Return the [X, Y] coordinate for the center point of the cell that contains the specified text.  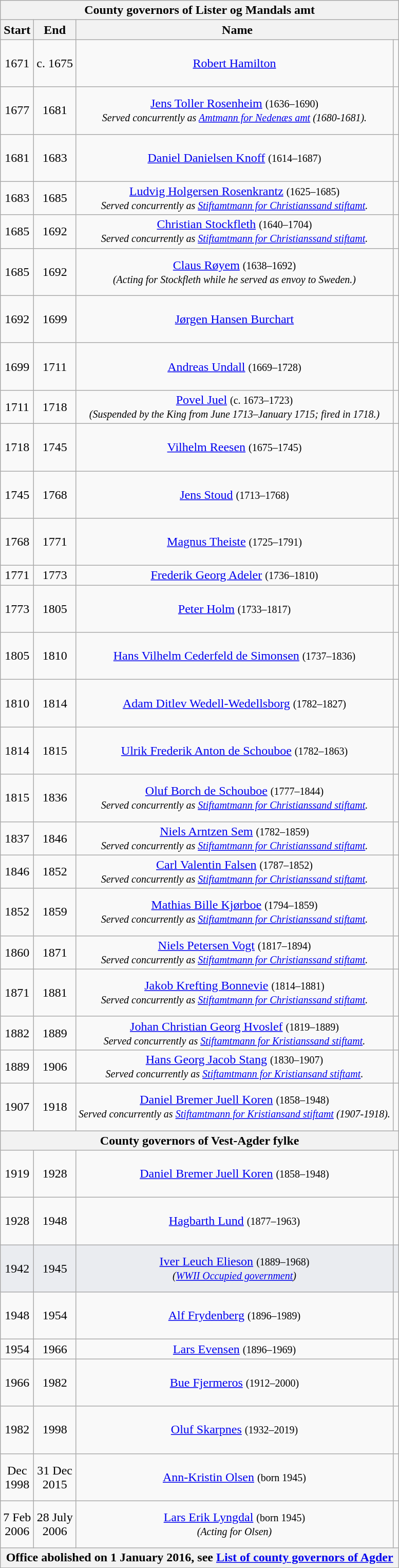
Start [17, 30]
1860 [17, 953]
31 Dec2015 [55, 1477]
Lars Erik Lyngdal (born 1945)(Acting for Olsen) [235, 1524]
1942 [17, 1268]
c. 1675 [55, 63]
Robert Hamilton [235, 63]
1998 [55, 1430]
Oluf Borch de Schouboe (1777–1844)Served concurrently as Stiftamtmann for Christianssand stiftamt. [235, 798]
Carl Valentin Falsen (1787–1852)Served concurrently as Stiftamtmann for Christianssand stiftamt. [235, 871]
Ulrik Frederik Anton de Schouboe (1782–1863) [235, 751]
Dec1998 [17, 1477]
1836 [55, 798]
Magnus Theiste (1725–1791) [235, 542]
Daniel Bremer Juell Koren (1858–1948) [235, 1174]
Ludvig Holgersen Rosenkrantz (1625–1685)Served concurrently as Stiftamtmann for Christianssand stiftamt. [235, 198]
1677 [17, 110]
Frederik Georg Adeler (1736–1810) [235, 575]
Peter Holm (1733–1817) [235, 609]
Niels Petersen Vogt (1817–1894)Served concurrently as Stiftamtmann for Christianssand stiftamt. [235, 953]
Jens Stoud (1713–1768) [235, 494]
Hans Vilhelm Cederfeld de Simonsen (1737–1836) [235, 656]
1671 [17, 63]
Povel Juel (c. 1673–1723)(Suspended by the King from June 1713–January 1715; fired in 1718.) [235, 407]
28 July2006 [55, 1524]
Johan Christian Georg Hvoslef (1819–1889)Served concurrently as Stiftamtmann for Kristianssand stiftamt. [235, 1033]
Office abolished on 1 January 2016, see List of county governors of Agder [200, 1558]
Daniel Bremer Juell Koren (1858–1948)Served concurrently as Stiftamtmann for Kristiansand stiftamt (1907-1918). [235, 1107]
1919 [17, 1174]
1837 [17, 838]
Hans Georg Jacob Stang (1830–1907)Served concurrently as Stiftamtmann for Kristiansand stiftamt. [235, 1067]
Ann-Kristin Olsen (born 1945) [235, 1477]
Daniel Danielsen Knoff (1614–1687) [235, 158]
Niels Arntzen Sem (1782–1859)Served concurrently as Stiftamtmann for Christianssand stiftamt. [235, 838]
Jørgen Hansen Burchart [235, 319]
End [55, 30]
Bue Fjermeros (1912–2000) [235, 1383]
County governors of Lister og Mandals amt [200, 10]
1945 [55, 1268]
Adam Ditlev Wedell-Wedellsborg (1782–1827) [235, 703]
Alf Frydenberg (1896–1989) [235, 1316]
Jens Toller Rosenheim (1636–1690)Served concurrently as Amtmann for Nedenæs amt (1680-1681). [235, 110]
7 Feb2006 [17, 1524]
1859 [55, 912]
Mathias Bille Kjørboe (1794–1859)Served concurrently as Stiftamtmann for Christianssand stiftamt. [235, 912]
1906 [55, 1067]
1907 [17, 1107]
Oluf Skarpnes (1932–2019) [235, 1430]
Claus Røyem (1638–1692)(Acting for Stockfleth while he served as envoy to Sweden.) [235, 272]
1881 [55, 993]
Jakob Krefting Bonnevie (1814–1881)Served concurrently as Stiftamtmann for Christianssand stiftamt. [235, 993]
Iver Leuch Elieson (1889–1968)(WWII Occupied government) [235, 1268]
Name [237, 30]
Lars Evensen (1896–1969) [235, 1349]
County governors of Vest-Agder fylke [200, 1140]
Vilhelm Reesen (1675–1745) [235, 447]
Hagbarth Lund (1877–1963) [235, 1221]
Andreas Undall (1669–1728) [235, 366]
1882 [17, 1033]
1918 [55, 1107]
Christian Stockfleth (1640–1704)Served concurrently as Stiftamtmann for Christianssand stiftamt. [235, 231]
